Capture the cell that displays the provided text and extract its (x, y) central coordinate. 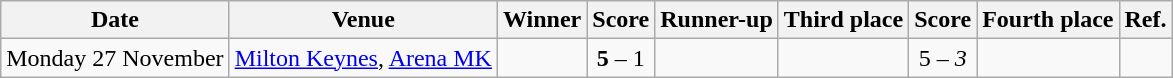
Milton Keynes, Arena MK (363, 58)
Winner (542, 20)
5 – 3 (943, 58)
Fourth place (1048, 20)
Runner-up (717, 20)
Venue (363, 20)
Monday 27 November (115, 58)
Date (115, 20)
Third place (843, 20)
5 – 1 (621, 58)
Ref. (1146, 20)
